From the cell containing the given text, extract its center point as [x, y] coordinate. 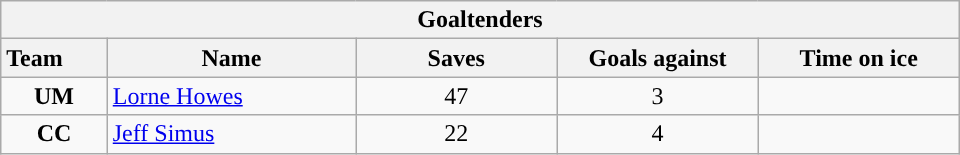
47 [456, 96]
Time on ice [858, 58]
22 [456, 134]
Goaltenders [480, 20]
Goals against [658, 58]
Name [232, 58]
Saves [456, 58]
Lorne Howes [232, 96]
Jeff Simus [232, 134]
CC [54, 134]
Team [54, 58]
4 [658, 134]
UM [54, 96]
3 [658, 96]
